Return the (x, y) coordinate for the center point of the cell that contains the specified text.  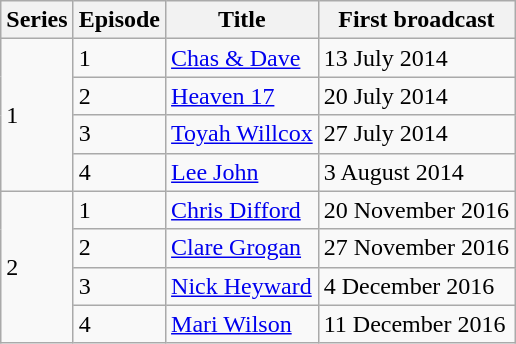
Series (37, 20)
Clare Grogan (242, 248)
Toyah Willcox (242, 134)
11 December 2016 (416, 324)
Chris Difford (242, 210)
Heaven 17 (242, 96)
4 December 2016 (416, 286)
Nick Heyward (242, 286)
3 August 2014 (416, 172)
First broadcast (416, 20)
Title (242, 20)
20 July 2014 (416, 96)
13 July 2014 (416, 58)
27 November 2016 (416, 248)
20 November 2016 (416, 210)
27 July 2014 (416, 134)
Chas & Dave (242, 58)
Episode (119, 20)
Lee John (242, 172)
Mari Wilson (242, 324)
